Identify which cell holds the provided text, then report its (x, y) central coordinate. 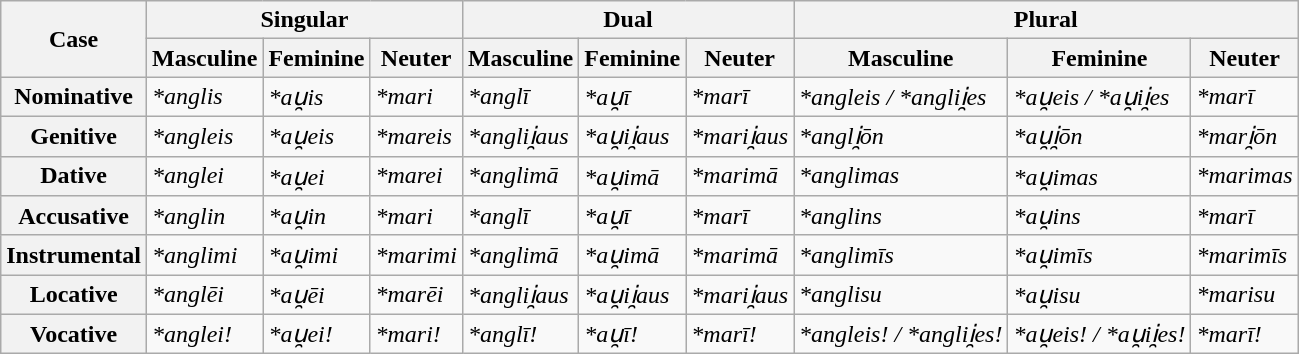
*au̯in (316, 216)
Instrumental (74, 255)
*marimīs (1244, 255)
Vocative (74, 334)
Locative (74, 295)
*angleis! / *anglii̯es! (901, 334)
*marimas (1244, 176)
*au̯ī! (632, 334)
Genitive (74, 136)
Nominative (74, 97)
*anglin (204, 216)
*mari̯ōn (1244, 136)
*angleis / *anglii̯es (901, 97)
*au̯isu (1100, 295)
*au̯is (316, 97)
*anglimi (204, 255)
*marimi (416, 255)
*anglimīs (901, 255)
*marisu (1244, 295)
Dative (74, 176)
Dual (628, 20)
*au̯eis! / *au̯ii̯es! (1100, 334)
*angli̯ōn (901, 136)
*au̯eis (316, 136)
Accusative (74, 216)
*anglins (901, 216)
*anglī! (520, 334)
*angleis (204, 136)
*anglēi (204, 295)
*anglisu (901, 295)
Plural (1046, 20)
*au̯imīs (1100, 255)
*au̯imi (316, 255)
*marei (416, 176)
*anglei (204, 176)
*au̯i̯ōn (1100, 136)
Case (74, 39)
*au̯ēi (316, 295)
*mari! (416, 334)
Singular (304, 20)
*au̯ei (316, 176)
*au̯eis / *au̯ii̯es (1100, 97)
*au̯ins (1100, 216)
*anglei! (204, 334)
*marēi (416, 295)
*anglimas (901, 176)
*anglis (204, 97)
*au̯ei! (316, 334)
*au̯imas (1100, 176)
*mareis (416, 136)
